Return the [X, Y] coordinate for the center point of the cell that contains the specified text.  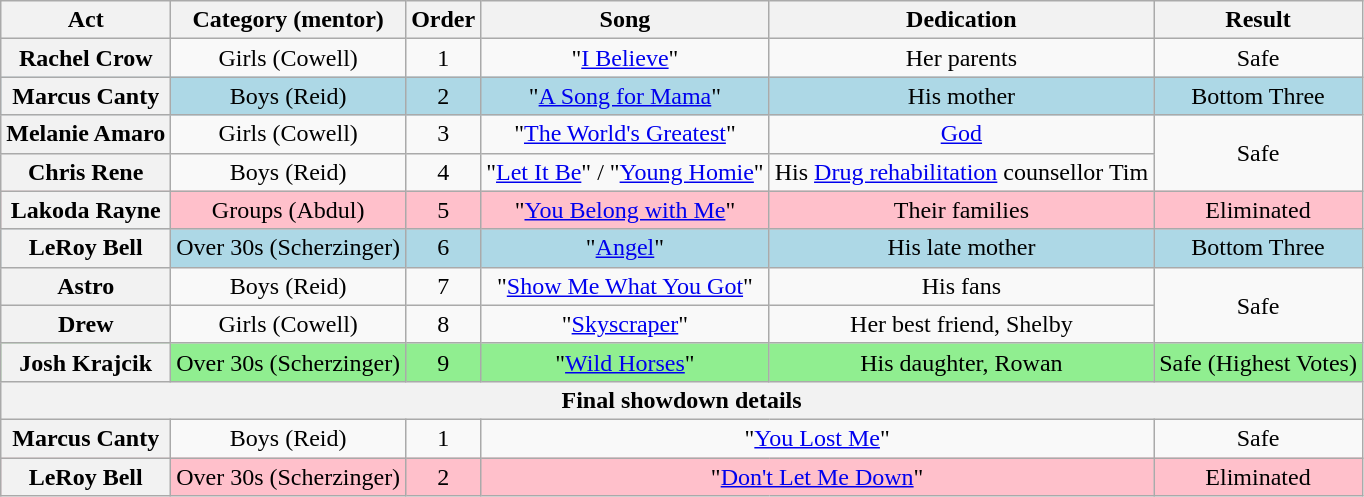
"The World's Greatest" [625, 134]
His fans [961, 286]
Melanie Amaro [86, 134]
"Show Me What You Got" [625, 286]
His mother [961, 96]
7 [444, 286]
8 [444, 324]
His daughter, Rowan [961, 362]
"I Believe" [625, 58]
Dedication [961, 20]
3 [444, 134]
9 [444, 362]
Song [625, 20]
5 [444, 210]
Her best friend, Shelby [961, 324]
His Drug rehabilitation counsellor Tim [961, 172]
"You Belong with Me" [625, 210]
Safe (Highest Votes) [1258, 362]
Their families [961, 210]
"You Lost Me" [818, 438]
Rachel Crow [86, 58]
Act [86, 20]
Final showdown details [682, 400]
Astro [86, 286]
"A Song for Mama" [625, 96]
Lakoda Rayne [86, 210]
"Let It Be" / "Young Homie" [625, 172]
Drew [86, 324]
"Angel" [625, 248]
Category (mentor) [288, 20]
Result [1258, 20]
"Don't Let Me Down" [818, 477]
God [961, 134]
Order [444, 20]
His late mother [961, 248]
Her parents [961, 58]
Chris Rene [86, 172]
Josh Krajcik [86, 362]
"Wild Horses" [625, 362]
"Skyscraper" [625, 324]
6 [444, 248]
Groups (Abdul) [288, 210]
4 [444, 172]
